Extract the [x, y] coordinate from the center of the cell holding the provided text.  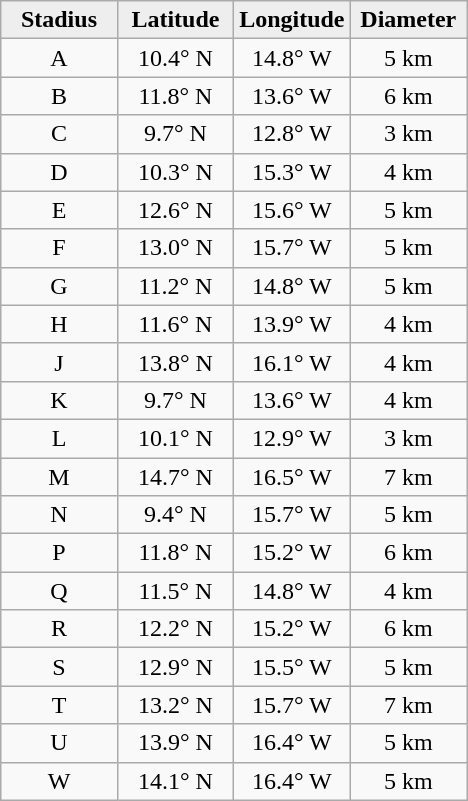
15.3° W [292, 172]
H [59, 324]
13.0° N [175, 248]
N [59, 515]
12.2° N [175, 629]
9.4° N [175, 515]
T [59, 705]
E [59, 210]
L [59, 438]
D [59, 172]
16.5° W [292, 477]
10.3° N [175, 172]
15.5° W [292, 667]
11.6° N [175, 324]
W [59, 781]
G [59, 286]
12.8° W [292, 134]
Stadius [59, 20]
Longitude [292, 20]
12.9° W [292, 438]
10.1° N [175, 438]
14.1° N [175, 781]
15.6° W [292, 210]
A [59, 58]
S [59, 667]
13.8° N [175, 362]
B [59, 96]
12.6° N [175, 210]
10.4° N [175, 58]
16.1° W [292, 362]
Latitude [175, 20]
C [59, 134]
13.9° W [292, 324]
13.2° N [175, 705]
11.2° N [175, 286]
12.9° N [175, 667]
Q [59, 591]
14.7° N [175, 477]
J [59, 362]
Diameter [408, 20]
M [59, 477]
R [59, 629]
13.9° N [175, 743]
11.5° N [175, 591]
U [59, 743]
F [59, 248]
K [59, 400]
P [59, 553]
